Locate the cell with the specified text and output its [x, y] center coordinate. 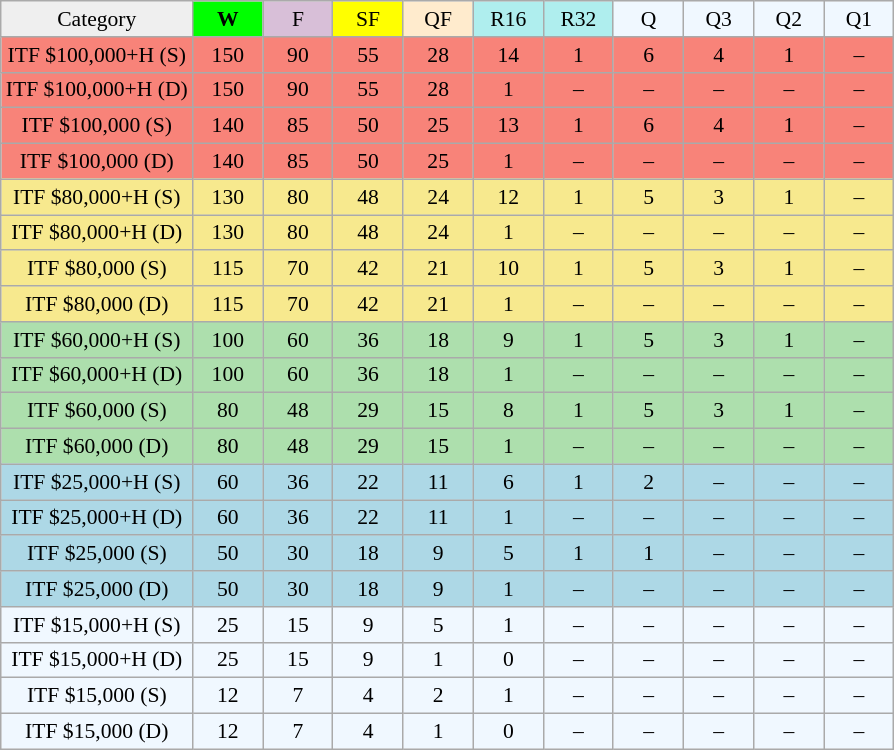
ITF $60,000 (S) [97, 411]
ITF $25,000 (D) [97, 589]
ITF $15,000+H (D) [97, 660]
ITF $60,000 (D) [97, 447]
Category [97, 19]
13 [508, 126]
Q1 [859, 19]
Q3 [719, 19]
ITF $15,000 (D) [97, 732]
ITF $15,000 (S) [97, 696]
Q2 [789, 19]
ITF $15,000+H (S) [97, 625]
ITF $100,000 (S) [97, 126]
ITF $80,000 (S) [97, 269]
ITF $60,000+H (D) [97, 375]
W [228, 19]
ITF $25,000 (S) [97, 554]
14 [508, 55]
QF [438, 19]
ITF $60,000+H (S) [97, 340]
F [298, 19]
ITF $80,000 (D) [97, 304]
10 [508, 269]
ITF $25,000+H (D) [97, 518]
SF [368, 19]
ITF $100,000+H (D) [97, 90]
ITF $80,000+H (D) [97, 233]
ITF $25,000+H (S) [97, 482]
ITF $100,000+H (S) [97, 55]
ITF $80,000+H (S) [97, 197]
R16 [508, 19]
8 [508, 411]
Q [648, 19]
ITF $100,000 (D) [97, 162]
R32 [578, 19]
